Locate the cell with the specified text and output its [x, y] center coordinate. 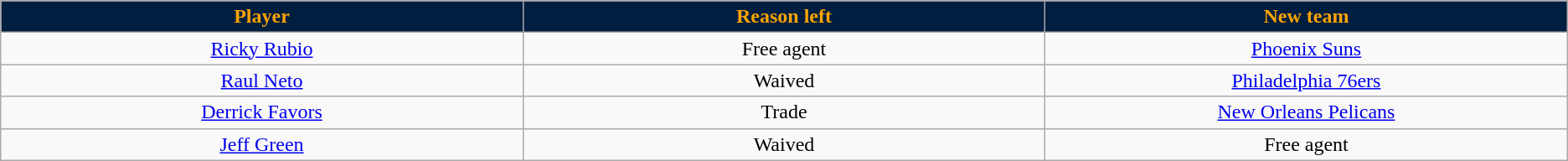
New Orleans Pelicans [1307, 112]
Jeff Green [261, 144]
Raul Neto [261, 80]
Player [261, 17]
Reason left [784, 17]
Derrick Favors [261, 112]
New team [1307, 17]
Philadelphia 76ers [1307, 80]
Trade [784, 112]
Ricky Rubio [261, 49]
Phoenix Suns [1307, 49]
